Provide the [x, y] coordinate of the cell's center where the given text is located.  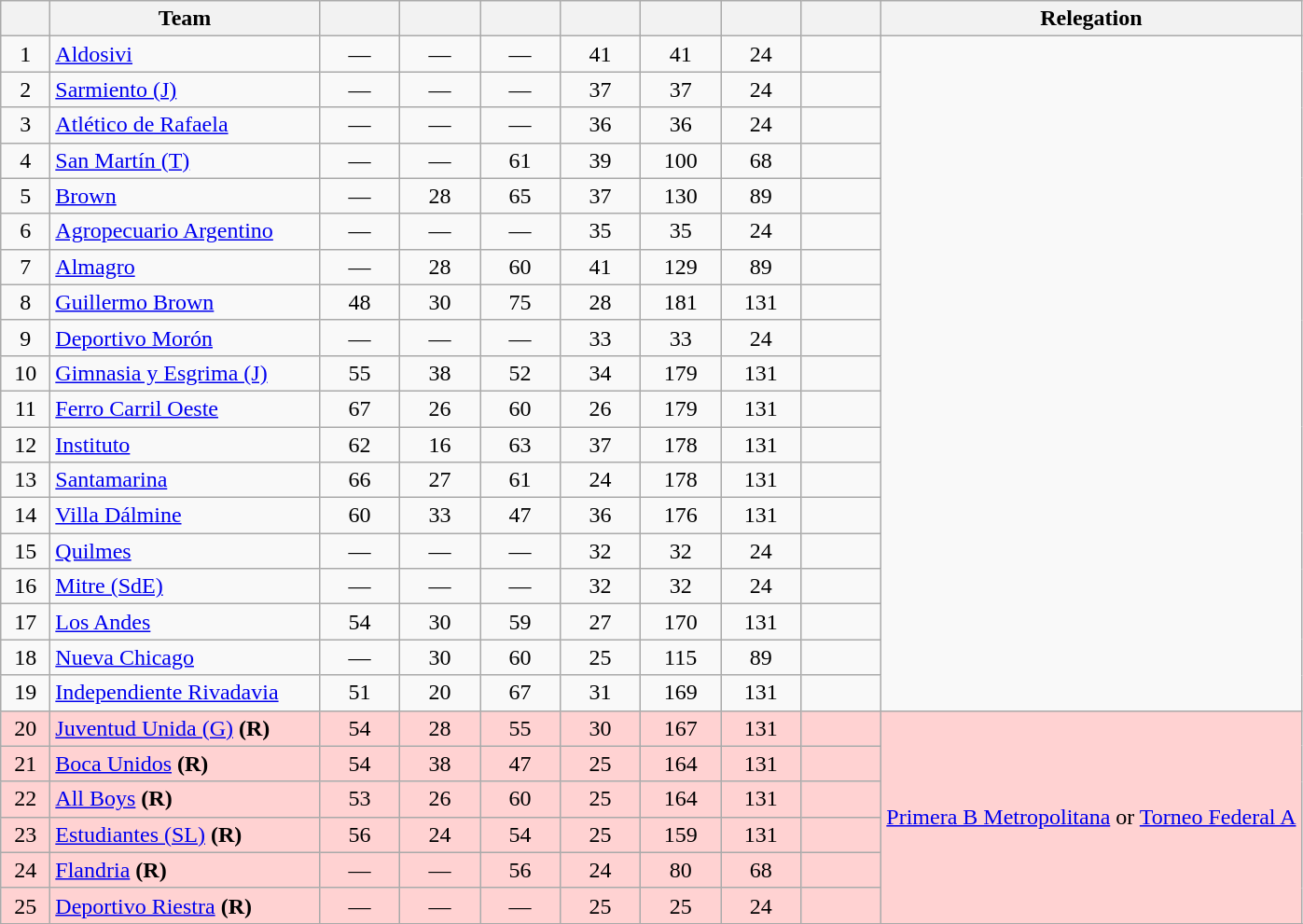
San Martín (T) [185, 160]
Juventud Unida (G) (R) [185, 728]
Aldosivi [185, 54]
4 [26, 160]
65 [520, 196]
Almagro [185, 267]
39 [601, 160]
Villa Dálmine [185, 516]
80 [681, 870]
Deportivo Morón [185, 338]
115 [681, 657]
Deportivo Riestra (R) [185, 905]
5 [26, 196]
Independiente Rivadavia [185, 693]
15 [26, 551]
22 [26, 799]
63 [520, 445]
Team [185, 19]
All Boys (R) [185, 799]
62 [359, 445]
7 [26, 267]
170 [681, 622]
3 [26, 125]
31 [601, 693]
Sarmiento (J) [185, 90]
12 [26, 445]
21 [26, 764]
Brown [185, 196]
Quilmes [185, 551]
Primera B Metropolitana or Torneo Federal A [1091, 817]
19 [26, 693]
53 [359, 799]
10 [26, 373]
Ferro Carril Oeste [185, 408]
Agropecuario Argentino [185, 231]
Santamarina [185, 480]
1 [26, 54]
129 [681, 267]
8 [26, 302]
52 [520, 373]
181 [681, 302]
100 [681, 160]
6 [26, 231]
14 [26, 516]
17 [26, 622]
Atlético de Rafaela [185, 125]
Guillermo Brown [185, 302]
13 [26, 480]
Estudiantes (SL) (R) [185, 834]
Relegation [1091, 19]
Los Andes [185, 622]
23 [26, 834]
18 [26, 657]
167 [681, 728]
Instituto [185, 445]
59 [520, 622]
2 [26, 90]
51 [359, 693]
75 [520, 302]
176 [681, 516]
130 [681, 196]
9 [26, 338]
169 [681, 693]
11 [26, 408]
Boca Unidos (R) [185, 764]
66 [359, 480]
Flandria (R) [185, 870]
34 [601, 373]
Nueva Chicago [185, 657]
Gimnasia y Esgrima (J) [185, 373]
Mitre (SdE) [185, 586]
48 [359, 302]
159 [681, 834]
